For the text-containing cell, return its midpoint in (X, Y) coordinate format. 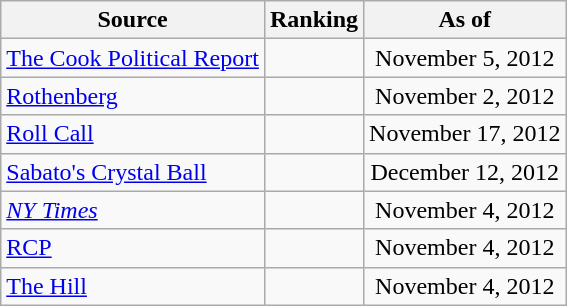
The Cook Political Report (133, 58)
November 5, 2012 (465, 58)
NY Times (133, 210)
December 12, 2012 (465, 172)
November 17, 2012 (465, 134)
Rothenberg (133, 96)
Sabato's Crystal Ball (133, 172)
As of (465, 20)
RCP (133, 248)
The Hill (133, 286)
Roll Call (133, 134)
November 2, 2012 (465, 96)
Source (133, 20)
Ranking (314, 20)
